From the cell containing the given text, extract its center point as [x, y] coordinate. 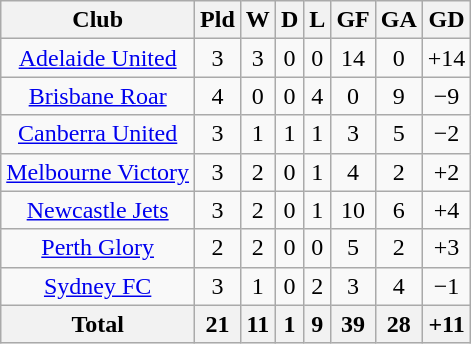
Canberra United [98, 134]
−2 [446, 134]
14 [353, 58]
Newcastle Jets [98, 210]
6 [398, 210]
Pld [218, 20]
+4 [446, 210]
Perth Glory [98, 248]
Sydney FC [98, 286]
11 [258, 324]
+2 [446, 172]
Melbourne Victory [98, 172]
D [289, 20]
+3 [446, 248]
Adelaide United [98, 58]
10 [353, 210]
Club [98, 20]
39 [353, 324]
−9 [446, 96]
GA [398, 20]
28 [398, 324]
W [258, 20]
+14 [446, 58]
21 [218, 324]
GD [446, 20]
+11 [446, 324]
Total [98, 324]
L [318, 20]
−1 [446, 286]
Brisbane Roar [98, 96]
GF [353, 20]
